Extract the (X, Y) coordinate from the center of the cell holding the provided text.  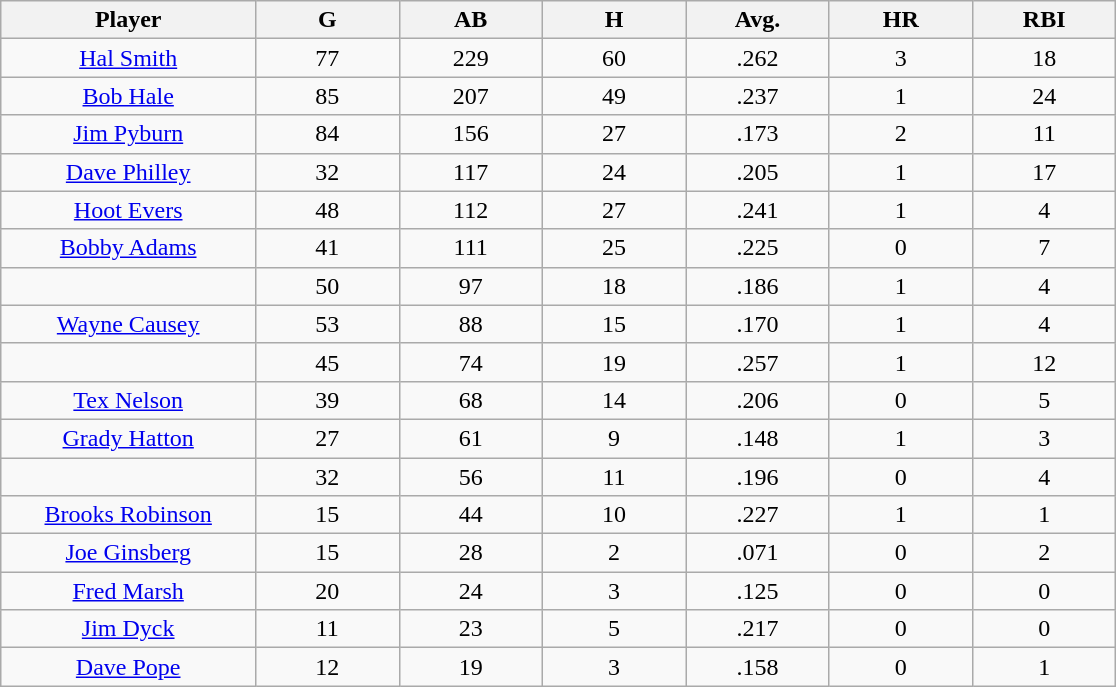
77 (328, 58)
.170 (758, 324)
9 (614, 438)
.125 (758, 591)
Hal Smith (128, 58)
207 (470, 96)
53 (328, 324)
112 (470, 210)
H (614, 20)
.217 (758, 629)
56 (470, 477)
39 (328, 400)
28 (470, 553)
Jim Dyck (128, 629)
G (328, 20)
.225 (758, 248)
Avg. (758, 20)
68 (470, 400)
117 (470, 172)
.262 (758, 58)
Jim Pyburn (128, 134)
74 (470, 362)
Dave Pope (128, 667)
14 (614, 400)
Grady Hatton (128, 438)
45 (328, 362)
41 (328, 248)
10 (614, 515)
20 (328, 591)
.241 (758, 210)
50 (328, 286)
.227 (758, 515)
60 (614, 58)
AB (470, 20)
Fred Marsh (128, 591)
.237 (758, 96)
61 (470, 438)
49 (614, 96)
.148 (758, 438)
88 (470, 324)
25 (614, 248)
156 (470, 134)
.173 (758, 134)
Tex Nelson (128, 400)
.205 (758, 172)
84 (328, 134)
.206 (758, 400)
23 (470, 629)
.186 (758, 286)
Bob Hale (128, 96)
229 (470, 58)
44 (470, 515)
.257 (758, 362)
HR (900, 20)
97 (470, 286)
Dave Philley (128, 172)
17 (1044, 172)
.071 (758, 553)
Brooks Robinson (128, 515)
85 (328, 96)
.158 (758, 667)
48 (328, 210)
111 (470, 248)
7 (1044, 248)
Wayne Causey (128, 324)
.196 (758, 477)
Player (128, 20)
Joe Ginsberg (128, 553)
RBI (1044, 20)
Hoot Evers (128, 210)
Bobby Adams (128, 248)
